Return [x, y] of the center of cell containing provided text 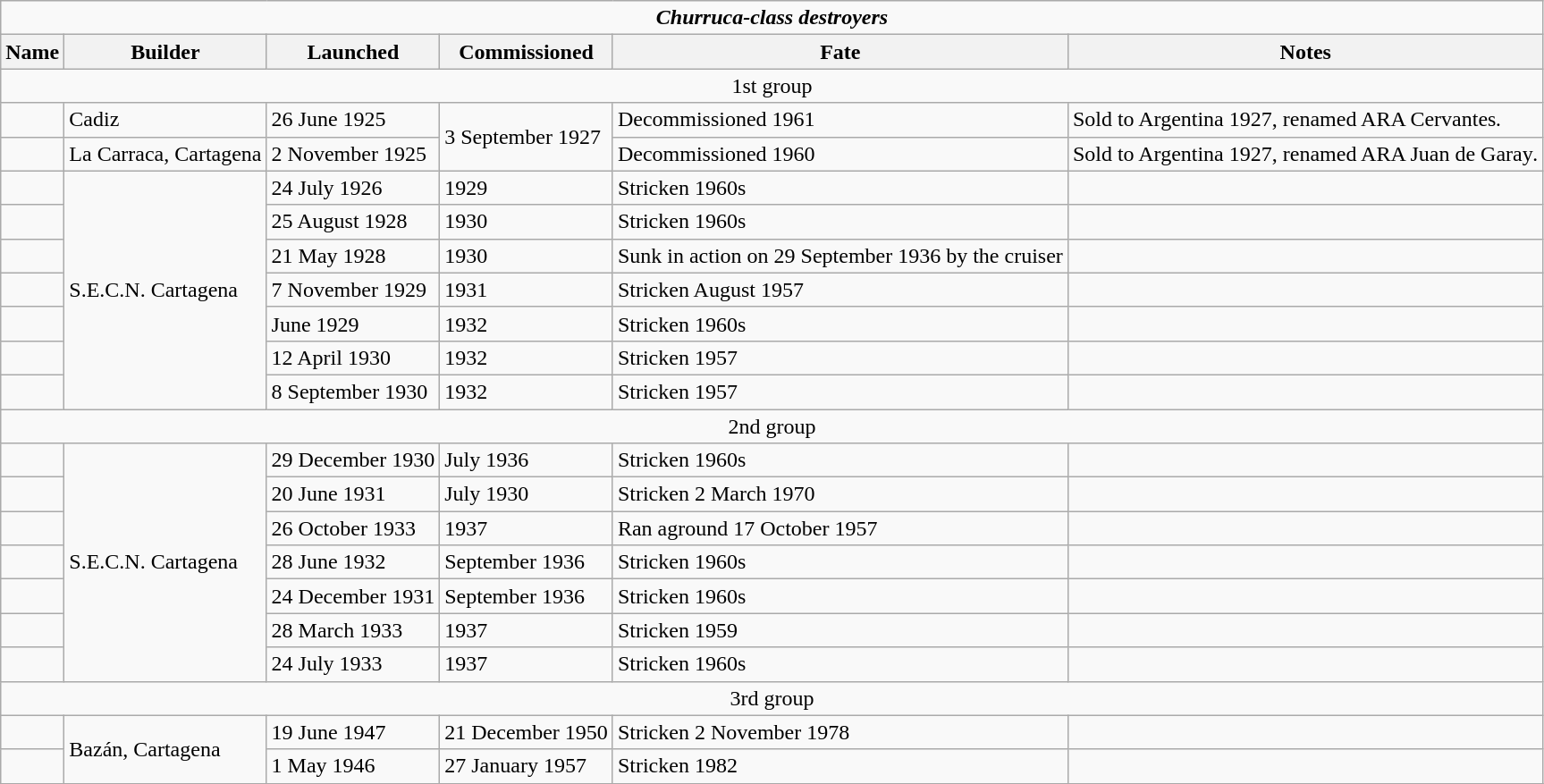
24 July 1926 [353, 188]
29 December 1930 [353, 460]
1st group [772, 86]
July 1936 [527, 460]
Stricken 1959 [840, 630]
26 October 1933 [353, 528]
Stricken 2 November 1978 [840, 732]
Cadiz [165, 120]
8 September 1930 [353, 392]
2 November 1925 [353, 154]
La Carraca, Cartagena [165, 154]
Builder [165, 52]
Commissioned [527, 52]
2nd group [772, 426]
28 March 1933 [353, 630]
27 January 1957 [527, 766]
Sunk in action on 29 September 1936 by the cruiser [840, 256]
20 June 1931 [353, 494]
21 December 1950 [527, 732]
June 1929 [353, 324]
Sold to Argentina 1927, renamed ARA Juan de Garay. [1305, 154]
1929 [527, 188]
7 November 1929 [353, 290]
19 June 1947 [353, 732]
21 May 1928 [353, 256]
Sold to Argentina 1927, renamed ARA Cervantes. [1305, 120]
Churruca-class destroyers [772, 18]
Decommissioned 1960 [840, 154]
Fate [840, 52]
Notes [1305, 52]
24 December 1931 [353, 596]
1931 [527, 290]
25 August 1928 [353, 222]
Bazán, Cartagena [165, 749]
Decommissioned 1961 [840, 120]
Stricken August 1957 [840, 290]
Ran aground 17 October 1957 [840, 528]
Name [32, 52]
26 June 1925 [353, 120]
3 September 1927 [527, 137]
Stricken 1982 [840, 766]
1 May 1946 [353, 766]
July 1930 [527, 494]
3rd group [772, 698]
12 April 1930 [353, 358]
28 June 1932 [353, 562]
Stricken 2 March 1970 [840, 494]
24 July 1933 [353, 664]
Launched [353, 52]
